Pinpoint the cell where the given text exists, returning its (X, Y) midpoint coordinate. 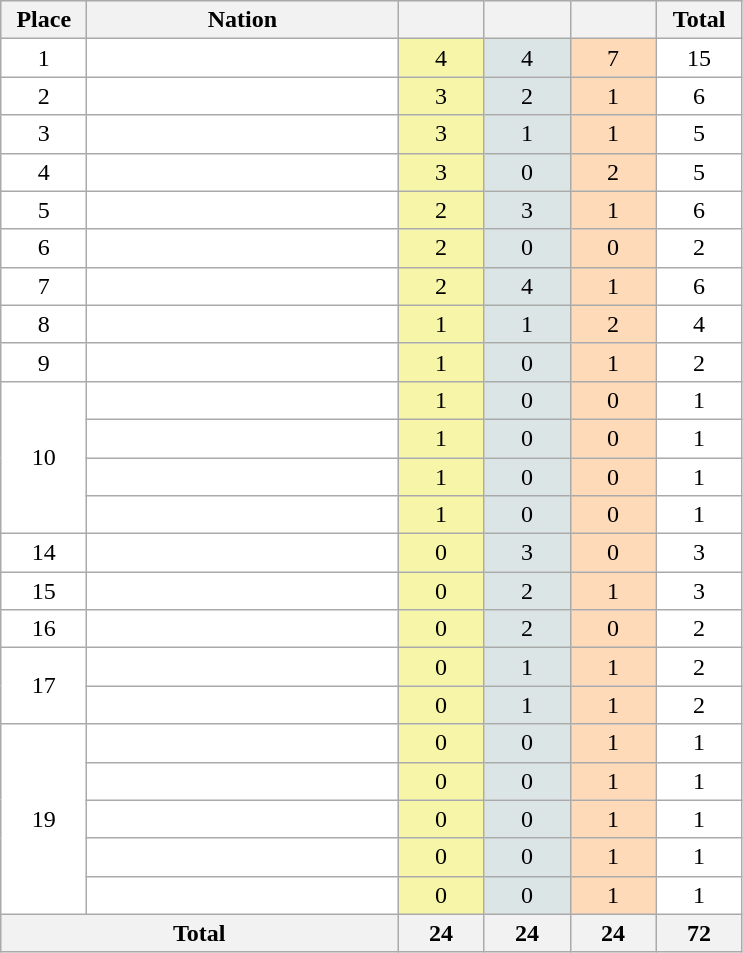
16 (44, 629)
8 (44, 324)
9 (44, 362)
14 (44, 553)
72 (699, 933)
Nation (242, 20)
17 (44, 686)
19 (44, 819)
10 (44, 457)
Place (44, 20)
